Provide the [X, Y] coordinate of the cell's center where the given text is located.  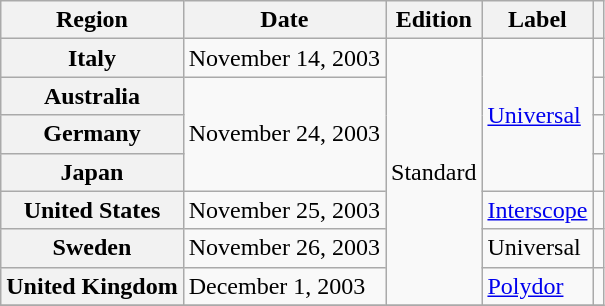
Japan [92, 172]
Standard [434, 172]
November 25, 2003 [284, 210]
Australia [92, 96]
United Kingdom [92, 286]
Germany [92, 134]
December 1, 2003 [284, 286]
Region [92, 20]
Date [284, 20]
November 24, 2003 [284, 134]
November 26, 2003 [284, 248]
Label [538, 20]
Interscope [538, 210]
Sweden [92, 248]
Polydor [538, 286]
United States [92, 210]
November 14, 2003 [284, 58]
Edition [434, 20]
Italy [92, 58]
